Identify which cell holds the provided text, then report its [x, y] central coordinate. 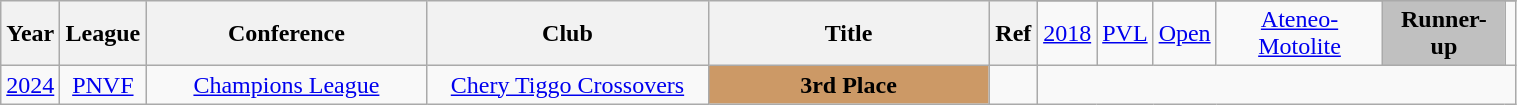
Chery Tiggo Crossovers [568, 85]
Conference [286, 34]
Title [848, 34]
League [103, 34]
Club [568, 34]
PNVF [103, 85]
PVL [1125, 34]
Year [30, 34]
2024 [30, 85]
Open [1184, 34]
Champions League [286, 85]
Ref [1014, 34]
3rd Place [848, 85]
Runner-up [1444, 34]
Ateneo-Motolite [1300, 34]
2018 [1068, 34]
